Pinpoint the cell where the given text exists, returning its (X, Y) midpoint coordinate. 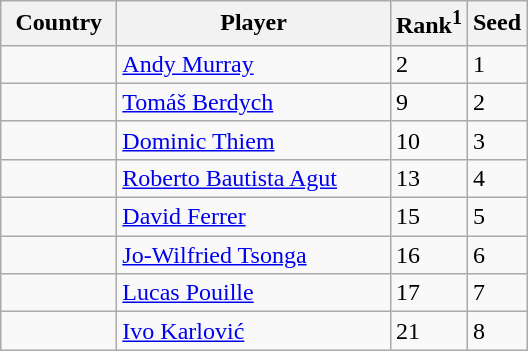
15 (428, 217)
Player (254, 24)
13 (428, 178)
1 (496, 64)
8 (496, 331)
17 (428, 293)
Andy Murray (254, 64)
Dominic Thiem (254, 140)
21 (428, 331)
David Ferrer (254, 217)
7 (496, 293)
Lucas Pouille (254, 293)
Tomáš Berdych (254, 102)
Roberto Bautista Agut (254, 178)
5 (496, 217)
10 (428, 140)
16 (428, 255)
3 (496, 140)
Ivo Karlović (254, 331)
4 (496, 178)
9 (428, 102)
Country (59, 24)
6 (496, 255)
Seed (496, 24)
Jo-Wilfried Tsonga (254, 255)
Rank1 (428, 24)
